Extract the (X, Y) coordinate from the center of the cell holding the provided text.  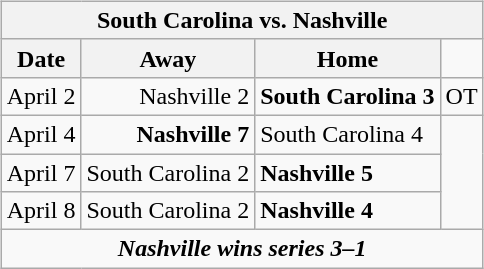
April 2 (41, 96)
Nashville 5 (348, 173)
South Carolina vs. Nashville (242, 20)
April 4 (41, 134)
Nashville 4 (348, 211)
April 7 (41, 173)
April 8 (41, 211)
Away (168, 58)
Nashville wins series 3–1 (242, 249)
Home (348, 58)
South Carolina 3 (348, 96)
Date (41, 58)
Nashville 7 (168, 134)
Nashville 2 (168, 96)
OT (462, 96)
South Carolina 4 (348, 134)
